Find where the given text appears and provide that cell's center as (X, Y) coordinate. 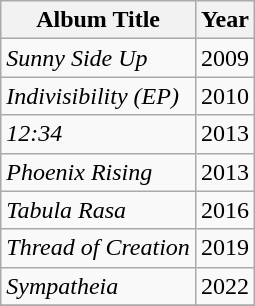
Sympatheia (98, 286)
2016 (224, 210)
2010 (224, 96)
Sunny Side Up (98, 58)
Thread of Creation (98, 248)
2019 (224, 248)
Indivisibility (EP) (98, 96)
2009 (224, 58)
Phoenix Rising (98, 172)
2022 (224, 286)
Year (224, 20)
12:34 (98, 134)
Tabula Rasa (98, 210)
Album Title (98, 20)
